Locate the cell with the specified text and output its (x, y) center coordinate. 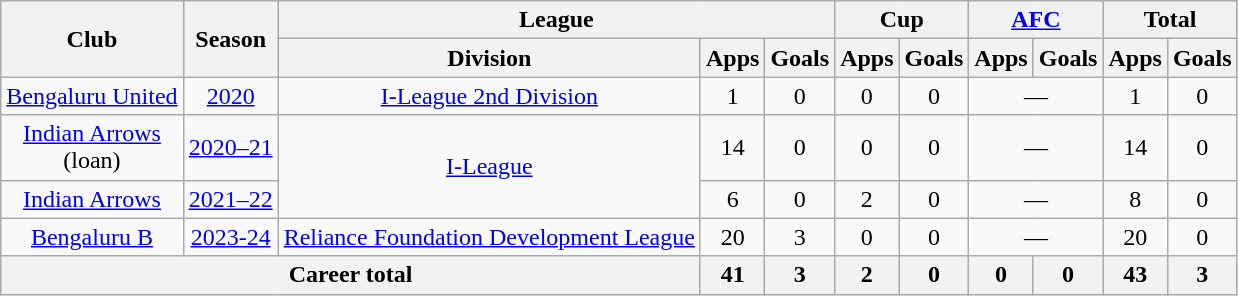
8 (1135, 199)
6 (732, 199)
Indian Arrows (loan) (92, 148)
2023-24 (230, 237)
Career total (351, 275)
Total (1170, 20)
43 (1135, 275)
Bengaluru United (92, 96)
Reliance Foundation Development League (489, 237)
2020 (230, 96)
Club (92, 39)
Division (489, 58)
Season (230, 39)
2020–21 (230, 148)
I-League (489, 166)
League (556, 20)
Indian Arrows (92, 199)
AFC (1036, 20)
2021–22 (230, 199)
Bengaluru B (92, 237)
Cup (902, 20)
I-League 2nd Division (489, 96)
41 (732, 275)
